Search for the cell housing the specified text and yield its (X, Y) center coordinate. 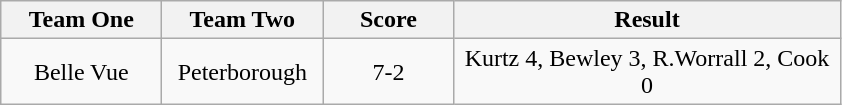
Score (388, 20)
Team Two (242, 20)
Team One (82, 20)
Result (647, 20)
Belle Vue (82, 72)
Peterborough (242, 72)
7-2 (388, 72)
Kurtz 4, Bewley 3, R.Worrall 2, Cook 0 (647, 72)
